For the text-containing cell, return its midpoint in [X, Y] coordinate format. 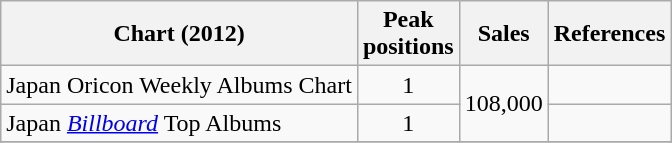
Sales [504, 34]
References [610, 34]
Japan Oricon Weekly Albums Chart [180, 85]
Chart (2012) [180, 34]
Japan Billboard Top Albums [180, 123]
108,000 [504, 104]
Peakpositions [408, 34]
